Find where the given text appears and provide that cell's center as (x, y) coordinate. 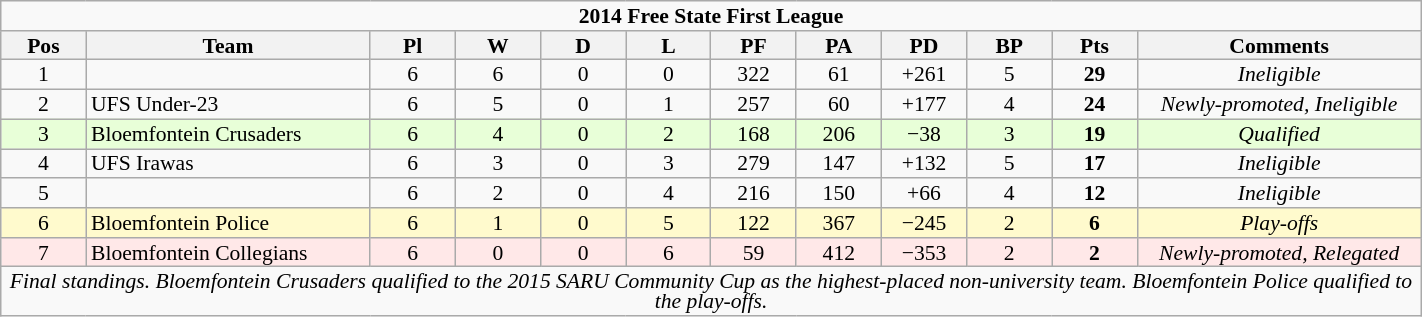
29 (1094, 75)
12 (1094, 193)
17 (1094, 164)
168 (754, 134)
Pos (44, 46)
150 (838, 193)
257 (754, 105)
BP (1010, 46)
Play-offs (1279, 223)
2014 Free State First League (711, 16)
+177 (924, 105)
122 (754, 223)
+261 (924, 75)
W (498, 46)
+66 (924, 193)
24 (1094, 105)
367 (838, 223)
−38 (924, 134)
322 (754, 75)
19 (1094, 134)
−353 (924, 253)
Qualified (1279, 134)
216 (754, 193)
−245 (924, 223)
147 (838, 164)
L (668, 46)
Pts (1094, 46)
7 (44, 253)
Newly-promoted, Relegated (1279, 253)
412 (838, 253)
59 (754, 253)
279 (754, 164)
Pl (412, 46)
Bloemfontein Police (228, 223)
UFS Irawas (228, 164)
+132 (924, 164)
Bloemfontein Collegians (228, 253)
D (584, 46)
Team (228, 46)
UFS Under-23 (228, 105)
PF (754, 46)
206 (838, 134)
60 (838, 105)
61 (838, 75)
Comments (1279, 46)
Newly-promoted, Ineligible (1279, 105)
PA (838, 46)
PD (924, 46)
Bloemfontein Crusaders (228, 134)
